Output the [x, y] coordinate of the center of the cell containing the given text.  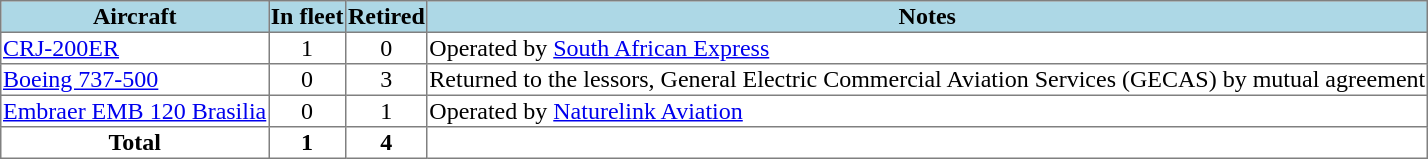
4 [386, 143]
Boeing 737-500 [135, 80]
In fleet [308, 17]
3 [386, 80]
Total [135, 143]
Operated by Naturelink Aviation [927, 111]
CRJ-200ER [135, 48]
Aircraft [135, 17]
Notes [927, 17]
Returned to the lessors, General Electric Commercial Aviation Services (GECAS) by mutual agreement [927, 80]
Retired [386, 17]
Operated by South African Express [927, 48]
Embraer EMB 120 Brasilia [135, 111]
